Determine the [x, y] coordinate at the center of the cell enclosing the given text.  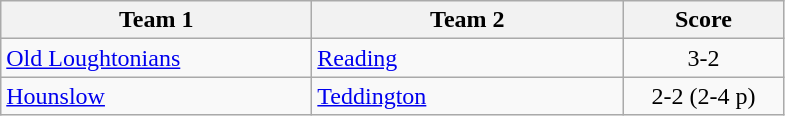
Team 2 [468, 20]
Reading [468, 58]
Teddington [468, 96]
Score [704, 20]
3-2 [704, 58]
Hounslow [156, 96]
Old Loughtonians [156, 58]
Team 1 [156, 20]
2-2 (2-4 p) [704, 96]
